Scan for the cell matching the given text and deliver its [X, Y] coordinate at center. 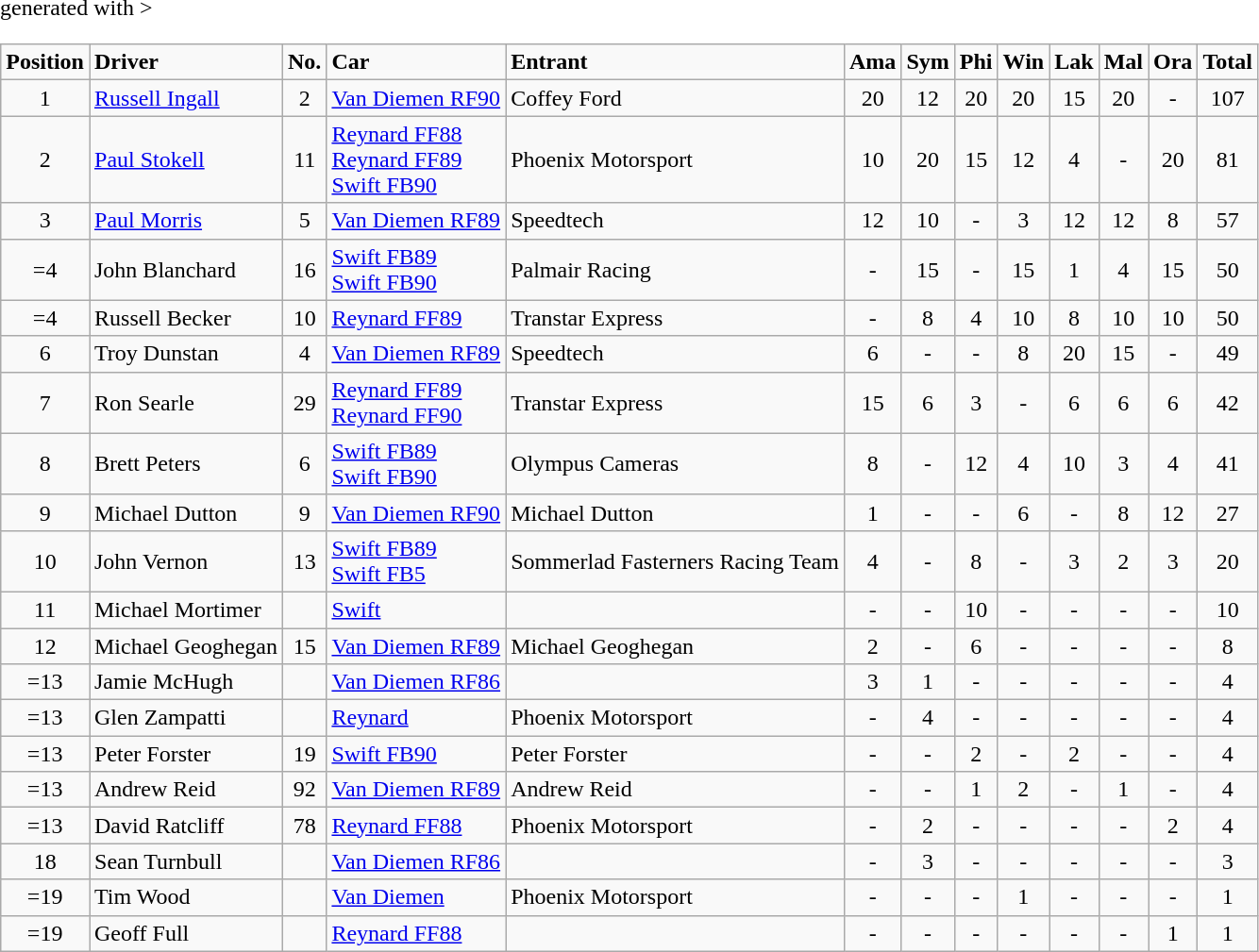
Sym [928, 62]
Total [1228, 62]
7 [45, 402]
Van Diemen [416, 897]
Lak [1074, 62]
David Ratcliff [185, 826]
57 [1228, 221]
Brett Peters [185, 464]
Russell Ingall [185, 98]
Ora [1172, 62]
Swift FB89 Swift FB5 [416, 560]
Tim Wood [185, 897]
42 [1228, 402]
27 [1228, 512]
Ama [872, 62]
19 [304, 754]
Reynard [416, 718]
5 [304, 221]
Swift [416, 610]
Driver [185, 62]
49 [1228, 354]
Michael Mortimer [185, 610]
78 [304, 826]
Reynard FF89 Reynard FF90 [416, 402]
Olympus Cameras [676, 464]
Troy Dunstan [185, 354]
Coffey Ford [676, 98]
Ron Searle [185, 402]
Paul Stokell [185, 159]
Car [416, 62]
Reynard FF88 Reynard FF89 Swift FB90 [416, 159]
Glen Zampatti [185, 718]
Palmair Racing [676, 270]
Jamie McHugh [185, 682]
41 [1228, 464]
Sommerlad Fasterners Racing Team [676, 560]
John Blanchard [185, 270]
18 [45, 861]
Mal [1123, 62]
13 [304, 560]
92 [304, 790]
Position [45, 62]
29 [304, 402]
Entrant [676, 62]
Swift FB90 [416, 754]
Paul Morris [185, 221]
John Vernon [185, 560]
Sean Turnbull [185, 861]
No. [304, 62]
107 [1228, 98]
Geoff Full [185, 933]
Win [1023, 62]
Phi [976, 62]
Russell Becker [185, 318]
Reynard FF89 [416, 318]
81 [1228, 159]
16 [304, 270]
